Find where the given text appears and provide that cell's center as (x, y) coordinate. 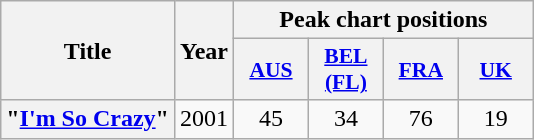
Title (88, 50)
BEL(FL) (346, 70)
19 (496, 119)
34 (346, 119)
45 (272, 119)
UK (496, 70)
AUS (272, 70)
76 (420, 119)
"I'm So Crazy" (88, 119)
FRA (420, 70)
Year (204, 50)
2001 (204, 119)
Peak chart positions (384, 20)
